Search for the cell housing the specified text and yield its [x, y] center coordinate. 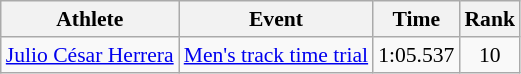
Event [276, 19]
Men's track time trial [276, 55]
1:05.537 [416, 55]
Julio César Herrera [90, 55]
10 [490, 55]
Rank [490, 19]
Athlete [90, 19]
Time [416, 19]
